Identify which cell holds the provided text, then report its (x, y) central coordinate. 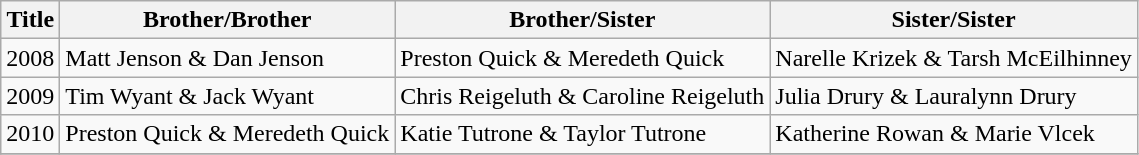
Matt Jenson & Dan Jenson (228, 58)
2009 (30, 96)
Brother/Brother (228, 20)
Sister/Sister (954, 20)
Chris Reigeluth & Caroline Reigeluth (582, 96)
Brother/Sister (582, 20)
Katie Tutrone & Taylor Tutrone (582, 134)
Narelle Krizek & Tarsh McEilhinney (954, 58)
Katherine Rowan & Marie Vlcek (954, 134)
Julia Drury & Lauralynn Drury (954, 96)
Title (30, 20)
2008 (30, 58)
Tim Wyant & Jack Wyant (228, 96)
2010 (30, 134)
